Pinpoint the cell where the given text exists, returning its [X, Y] midpoint coordinate. 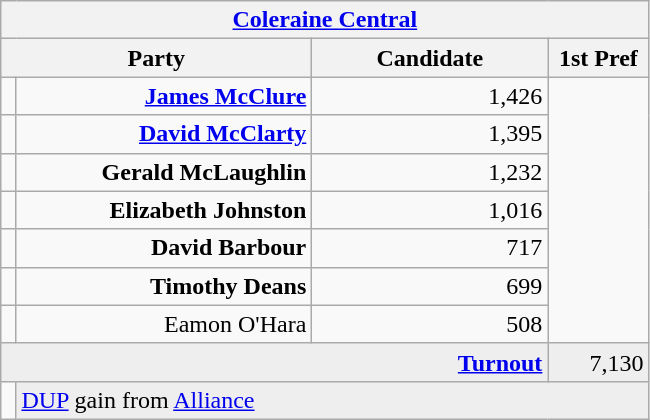
Candidate [430, 58]
DUP gain from Alliance [332, 400]
Turnout [274, 362]
717 [430, 248]
1,016 [430, 210]
David McClarty [164, 134]
1,232 [430, 172]
James McClure [164, 96]
508 [430, 324]
7,130 [598, 362]
Gerald McLaughlin [164, 172]
1st Pref [598, 58]
Party [156, 58]
Timothy Deans [164, 286]
Eamon O'Hara [164, 324]
1,395 [430, 134]
Coleraine Central [325, 20]
David Barbour [164, 248]
699 [430, 286]
1,426 [430, 96]
Elizabeth Johnston [164, 210]
